Extract the [X, Y] coordinate from the center of the cell holding the provided text.  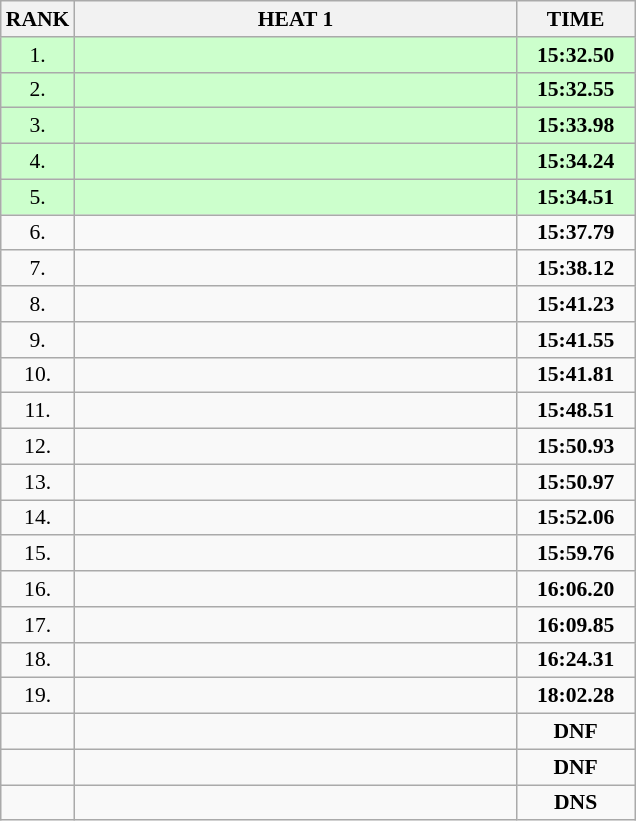
TIME [576, 19]
10. [38, 375]
15:59.76 [576, 554]
15:41.23 [576, 304]
2. [38, 90]
14. [38, 518]
18. [38, 660]
16:06.20 [576, 589]
12. [38, 447]
15. [38, 554]
15:48.51 [576, 411]
8. [38, 304]
15:32.55 [576, 90]
15:50.97 [576, 482]
9. [38, 340]
15:32.50 [576, 55]
13. [38, 482]
RANK [38, 19]
5. [38, 197]
11. [38, 411]
15:34.24 [576, 162]
15:38.12 [576, 269]
15:41.55 [576, 340]
15:37.79 [576, 233]
15:33.98 [576, 126]
DNS [576, 803]
4. [38, 162]
17. [38, 625]
1. [38, 55]
19. [38, 696]
15:52.06 [576, 518]
16:09.85 [576, 625]
15:41.81 [576, 375]
15:50.93 [576, 447]
16. [38, 589]
3. [38, 126]
16:24.31 [576, 660]
15:34.51 [576, 197]
6. [38, 233]
18:02.28 [576, 696]
HEAT 1 [295, 19]
7. [38, 269]
